Find where the given text appears and provide that cell's center as [X, Y] coordinate. 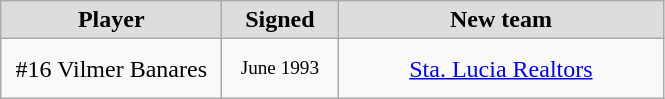
Player [112, 20]
#16 Vilmer Banares [112, 69]
June 1993 [280, 69]
Signed [280, 20]
Sta. Lucia Realtors [501, 69]
New team [501, 20]
